Detect which cell encompasses the target text, then output its [x, y] center coordinate. 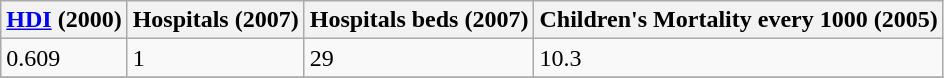
HDI (2000) [64, 20]
0.609 [64, 58]
Children's Mortality every 1000 (2005) [738, 20]
Hospitals (2007) [216, 20]
1 [216, 58]
29 [419, 58]
10.3 [738, 58]
Hospitals beds (2007) [419, 20]
